From the cell containing the given text, extract its center point as (X, Y) coordinate. 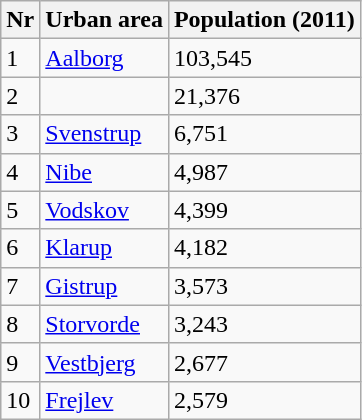
Aalborg (104, 58)
Nibe (104, 172)
Klarup (104, 248)
3 (20, 134)
6,751 (264, 134)
Population (2011) (264, 20)
2 (20, 96)
4,182 (264, 248)
103,545 (264, 58)
Urban area (104, 20)
9 (20, 362)
2,579 (264, 400)
Storvorde (104, 324)
21,376 (264, 96)
Svenstrup (104, 134)
Nr (20, 20)
Frejlev (104, 400)
7 (20, 286)
6 (20, 248)
3,573 (264, 286)
Gistrup (104, 286)
10 (20, 400)
5 (20, 210)
1 (20, 58)
4,987 (264, 172)
3,243 (264, 324)
4 (20, 172)
Vestbjerg (104, 362)
Vodskov (104, 210)
2,677 (264, 362)
8 (20, 324)
4,399 (264, 210)
